From the cell containing the given text, extract its center point as [x, y] coordinate. 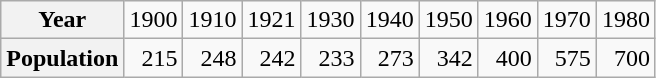
575 [566, 58]
1960 [508, 20]
1930 [330, 20]
248 [212, 58]
400 [508, 58]
1950 [448, 20]
1921 [272, 20]
242 [272, 58]
Population [62, 58]
215 [154, 58]
1980 [626, 20]
Year [62, 20]
700 [626, 58]
1900 [154, 20]
342 [448, 58]
273 [390, 58]
1940 [390, 20]
1970 [566, 20]
233 [330, 58]
1910 [212, 20]
